From the cell containing the given text, extract its center point as (X, Y) coordinate. 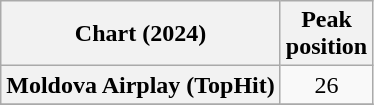
Chart (2024) (141, 34)
26 (326, 85)
Peakposition (326, 34)
Moldova Airplay (TopHit) (141, 85)
